Extract the [X, Y] coordinate from the center of the cell holding the provided text.  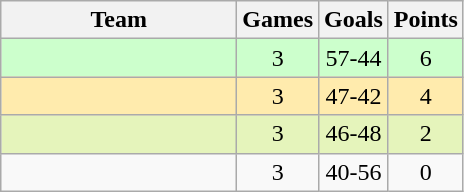
46-48 [354, 134]
Goals [354, 20]
Games [278, 20]
6 [426, 58]
0 [426, 172]
2 [426, 134]
47-42 [354, 96]
Team [119, 20]
57-44 [354, 58]
4 [426, 96]
40-56 [354, 172]
Points [426, 20]
